Capture the cell that displays the provided text and extract its (x, y) central coordinate. 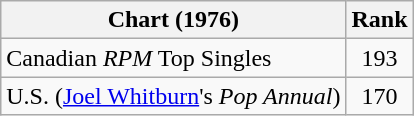
Chart (1976) (174, 20)
170 (380, 96)
Canadian RPM Top Singles (174, 58)
193 (380, 58)
Rank (380, 20)
U.S. (Joel Whitburn's Pop Annual) (174, 96)
